Detect which cell encompasses the target text, then output its (x, y) center coordinate. 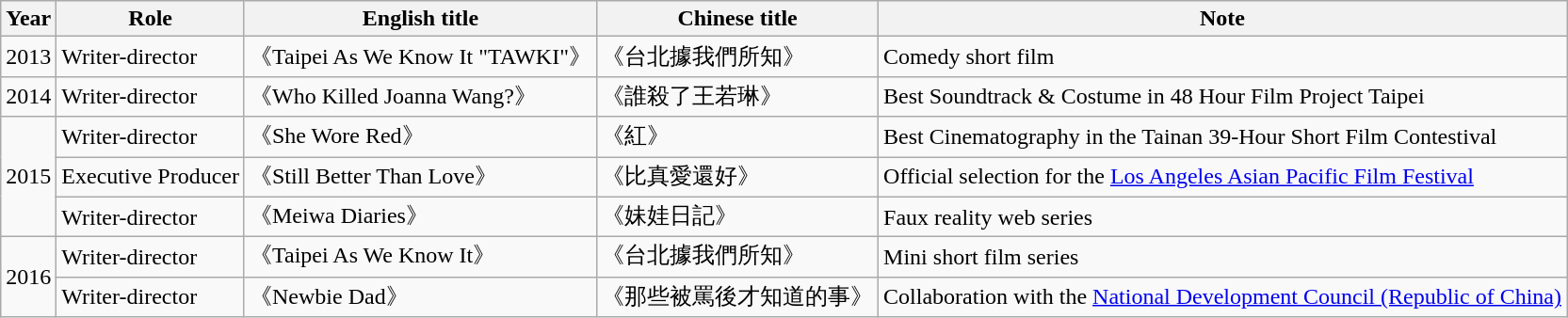
Note (1222, 19)
Collaboration with the National Development Council (Republic of China) (1222, 297)
Best Soundtrack & Costume in 48 Hour Film Project Taipei (1222, 96)
Faux reality web series (1222, 216)
《比真愛還好》 (738, 177)
Chinese title (738, 19)
《Who Killed Joanna Wang?》 (420, 96)
《She Wore Red》 (420, 137)
《Meiwa Diaries》 (420, 216)
《Taipei As We Know It "TAWKI"》 (420, 56)
2014 (28, 96)
《Taipei As We Know It》 (420, 258)
《那些被罵後才知道的事》 (738, 297)
Best Cinematography in the Tainan 39-Hour Short Film Contestival (1222, 137)
2015 (28, 177)
《妹娃日記》 (738, 216)
Official selection for the Los Angeles Asian Pacific Film Festival (1222, 177)
Comedy short film (1222, 56)
Year (28, 19)
Mini short film series (1222, 258)
《Newbie Dad》 (420, 297)
Role (151, 19)
English title (420, 19)
2016 (28, 277)
《誰殺了王若琳》 (738, 96)
《紅》 (738, 137)
《Still Better Than Love》 (420, 177)
Executive Producer (151, 177)
2013 (28, 56)
